Find where the given text appears and provide that cell's center as [X, Y] coordinate. 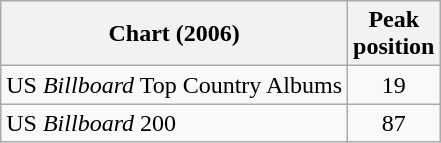
US Billboard 200 [174, 123]
87 [394, 123]
US Billboard Top Country Albums [174, 85]
Chart (2006) [174, 34]
19 [394, 85]
Peakposition [394, 34]
